Extract the [X, Y] coordinate from the center of the cell holding the provided text.  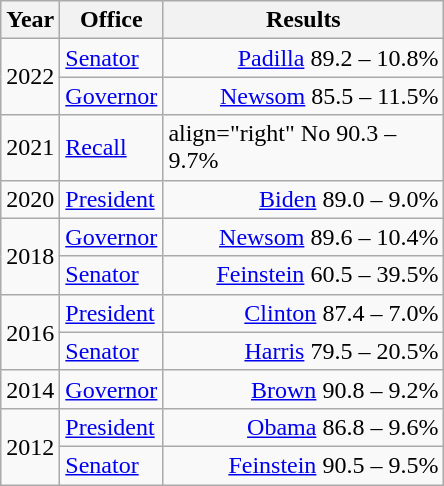
2012 [30, 446]
Newsom 89.6 – 10.4% [304, 237]
Clinton 87.4 – 7.0% [304, 313]
Obama 86.8 – 9.6% [304, 427]
Year [30, 20]
Brown 90.8 – 9.2% [304, 389]
2022 [30, 77]
Padilla 89.2 – 10.8% [304, 58]
2018 [30, 256]
Newsom 85.5 – 11.5% [304, 96]
Harris 79.5 – 20.5% [304, 351]
align="right" No 90.3 – 9.7% [304, 148]
2016 [30, 332]
Results [304, 20]
2021 [30, 148]
Feinstein 90.5 – 9.5% [304, 465]
Recall [112, 148]
Biden 89.0 – 9.0% [304, 199]
2014 [30, 389]
Feinstein 60.5 – 39.5% [304, 275]
Office [112, 20]
2020 [30, 199]
